Return the (x, y) coordinate for the center point of the cell that contains the specified text.  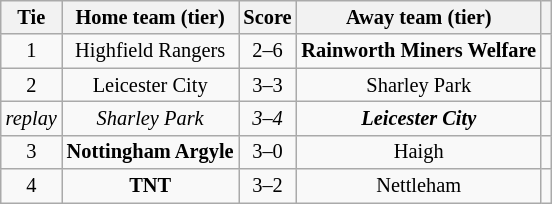
Score (267, 17)
TNT (150, 186)
4 (32, 186)
Nettleham (418, 186)
Haigh (418, 152)
3–0 (267, 152)
Highfield Rangers (150, 51)
3–2 (267, 186)
2 (32, 85)
Home team (tier) (150, 17)
Rainworth Miners Welfare (418, 51)
Away team (tier) (418, 17)
3–4 (267, 118)
3 (32, 152)
Tie (32, 17)
Nottingham Argyle (150, 152)
replay (32, 118)
1 (32, 51)
2–6 (267, 51)
3–3 (267, 85)
